Search for the cell housing the specified text and yield its [X, Y] center coordinate. 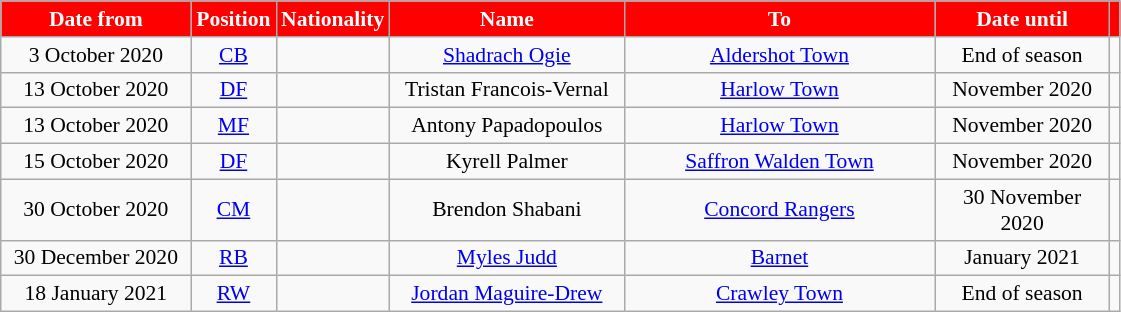
January 2021 [1022, 258]
30 December 2020 [96, 258]
Barnet [779, 258]
30 October 2020 [96, 210]
Concord Rangers [779, 210]
15 October 2020 [96, 162]
Shadrach Ogie [506, 55]
Name [506, 19]
To [779, 19]
30 November 2020 [1022, 210]
Date until [1022, 19]
CB [234, 55]
18 January 2021 [96, 294]
Saffron Walden Town [779, 162]
Position [234, 19]
Brendon Shabani [506, 210]
MF [234, 126]
3 October 2020 [96, 55]
RB [234, 258]
RW [234, 294]
CM [234, 210]
Myles Judd [506, 258]
Date from [96, 19]
Tristan Francois-Vernal [506, 90]
Antony Papadopoulos [506, 126]
Kyrell Palmer [506, 162]
Crawley Town [779, 294]
Nationality [332, 19]
Jordan Maguire-Drew [506, 294]
Aldershot Town [779, 55]
